Output the [X, Y] coordinate of the center of the cell containing the given text.  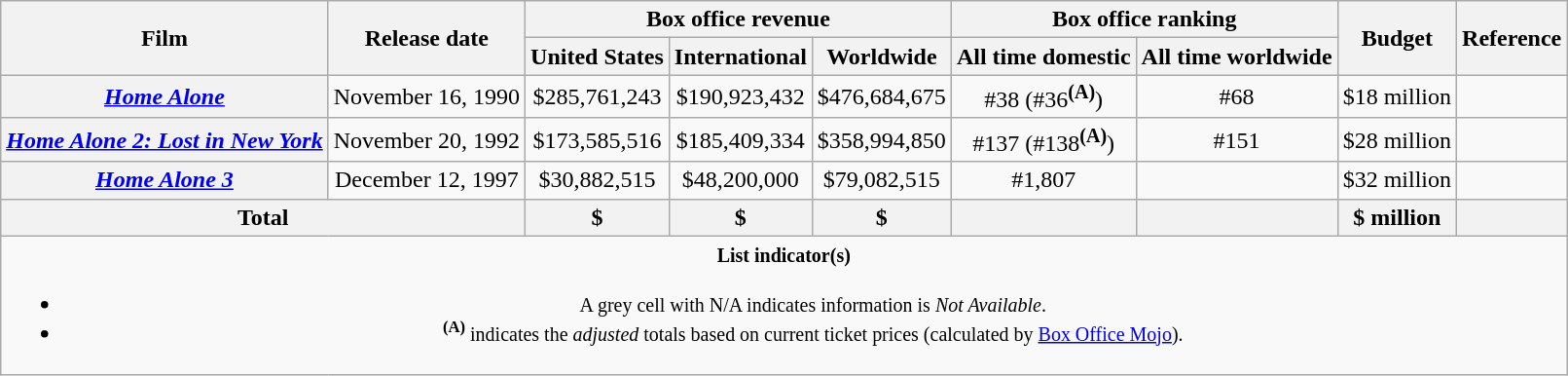
Home Alone 2: Lost in New York [164, 140]
November 16, 1990 [426, 97]
Film [164, 38]
Box office revenue [739, 19]
Total [263, 217]
$476,684,675 [882, 97]
Worldwide [882, 56]
$173,585,516 [598, 140]
November 20, 1992 [426, 140]
$32 million [1397, 180]
Home Alone [164, 97]
#137 (#138(A)) [1043, 140]
$30,882,515 [598, 180]
Budget [1397, 38]
December 12, 1997 [426, 180]
International [740, 56]
#151 [1236, 140]
$358,994,850 [882, 140]
$28 million [1397, 140]
United States [598, 56]
#68 [1236, 97]
Reference [1513, 38]
$190,923,432 [740, 97]
Box office ranking [1145, 19]
Release date [426, 38]
$185,409,334 [740, 140]
All time domestic [1043, 56]
$ million [1397, 217]
#38 (#36(A)) [1043, 97]
$48,200,000 [740, 180]
Home Alone 3 [164, 180]
$18 million [1397, 97]
$79,082,515 [882, 180]
$285,761,243 [598, 97]
#1,807 [1043, 180]
All time worldwide [1236, 56]
